Find where the given text appears and provide that cell's center as (x, y) coordinate. 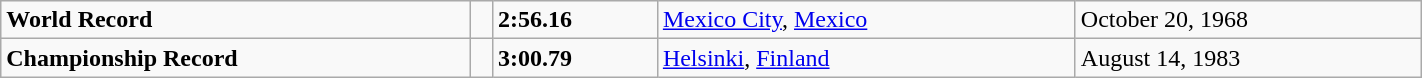
August 14, 1983 (1248, 58)
Helsinki, Finland (866, 58)
2:56.16 (574, 20)
October 20, 1968 (1248, 20)
World Record (236, 20)
3:00.79 (574, 58)
Championship Record (236, 58)
Mexico City, Mexico (866, 20)
